Pinpoint the cell where the given text exists, returning its [X, Y] midpoint coordinate. 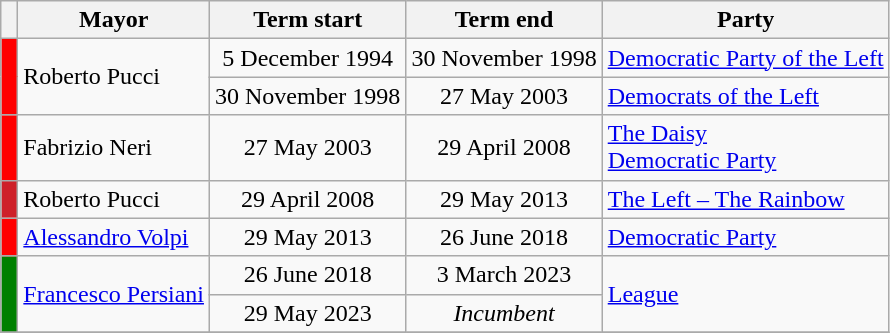
Alessandro Volpi [114, 237]
5 December 1994 [307, 58]
League [746, 294]
3 March 2023 [504, 275]
The DaisyDemocratic Party [746, 148]
Incumbent [504, 313]
The Left – The Rainbow [746, 199]
Term end [504, 20]
29 May 2023 [307, 313]
Francesco Persiani [114, 294]
Mayor [114, 20]
Party [746, 20]
Democrats of the Left [746, 96]
Democratic Party [746, 237]
Democratic Party of the Left [746, 58]
Term start [307, 20]
Fabrizio Neri [114, 148]
